Return the [X, Y] coordinate for the center point of the cell that contains the specified text.  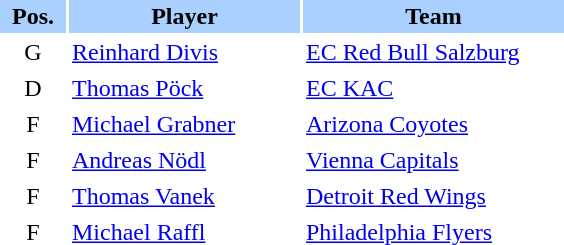
D [33, 88]
Pos. [33, 16]
Reinhard Divis [184, 52]
Detroit Red Wings [434, 196]
EC Red Bull Salzburg [434, 52]
Vienna Capitals [434, 160]
Player [184, 16]
Thomas Vanek [184, 196]
Thomas Pöck [184, 88]
Team [434, 16]
Andreas Nödl [184, 160]
Arizona Coyotes [434, 124]
EC KAC [434, 88]
Michael Grabner [184, 124]
G [33, 52]
